Detect which cell encompasses the target text, then output its (X, Y) center coordinate. 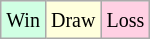
Draw (72, 20)
Loss (126, 20)
Win (24, 20)
